Provide the (x, y) coordinate of the cell's center where the given text is located.  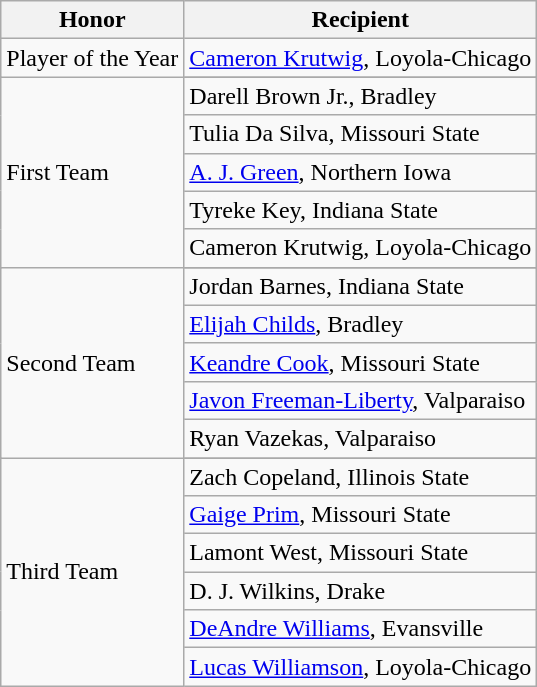
Zach Copeland, Illinois State (360, 477)
First Team (92, 172)
Jordan Barnes, Indiana State (360, 286)
Second Team (92, 362)
A. J. Green, Northern Iowa (360, 172)
D. J. Wilkins, Drake (360, 591)
Player of the Year (92, 58)
Honor (92, 20)
Ryan Vazekas, Valparaiso (360, 438)
Lamont West, Missouri State (360, 553)
Tyreke Key, Indiana State (360, 210)
Darell Brown Jr., Bradley (360, 96)
Tulia Da Silva, Missouri State (360, 134)
Lucas Williamson, Loyola-Chicago (360, 667)
Gaige Prim, Missouri State (360, 515)
Javon Freeman-Liberty, Valparaiso (360, 400)
DeAndre Williams, Evansville (360, 629)
Keandre Cook, Missouri State (360, 362)
Recipient (360, 20)
Third Team (92, 572)
Elijah Childs, Bradley (360, 324)
